Identify which cell holds the provided text, then report its (X, Y) central coordinate. 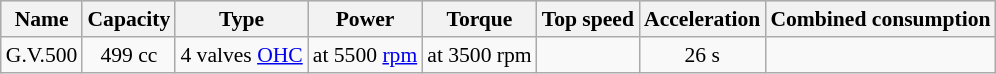
Name (42, 19)
Top speed (588, 19)
Torque (479, 19)
G.V.500 (42, 55)
at 5500 rpm (365, 55)
26 s (702, 55)
at 3500 rpm (479, 55)
Power (365, 19)
Capacity (128, 19)
Acceleration (702, 19)
499 cc (128, 55)
Type (241, 19)
Combined consumption (880, 19)
4 valves OHC (241, 55)
